Search for the cell housing the specified text and yield its [x, y] center coordinate. 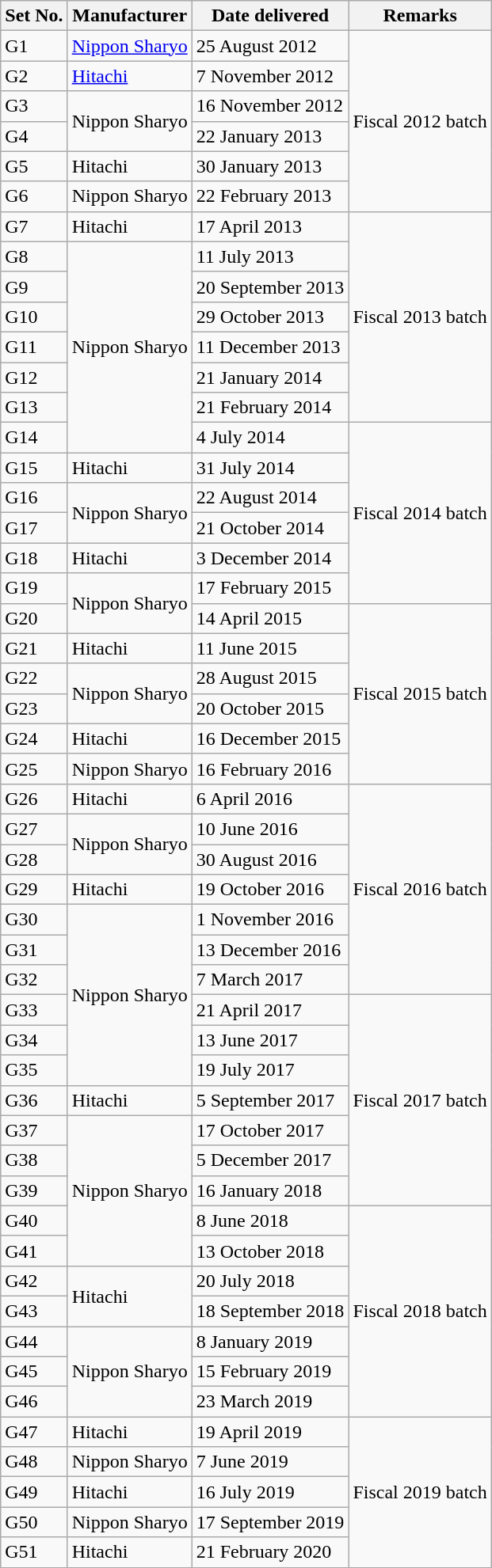
7 March 2017 [270, 980]
G37 [34, 1130]
22 January 2013 [270, 136]
G22 [34, 678]
16 November 2012 [270, 106]
18 September 2018 [270, 1311]
G48 [34, 1462]
G36 [34, 1100]
G9 [34, 287]
G13 [34, 408]
1 November 2016 [270, 920]
11 December 2013 [270, 347]
7 November 2012 [270, 76]
Fiscal 2012 batch [420, 121]
G28 [34, 859]
21 April 2017 [270, 1010]
G15 [34, 468]
G17 [34, 528]
G40 [34, 1221]
G19 [34, 588]
17 February 2015 [270, 588]
G44 [34, 1342]
Fiscal 2014 batch [420, 513]
13 June 2017 [270, 1040]
Fiscal 2018 batch [420, 1311]
19 July 2017 [270, 1070]
G43 [34, 1311]
G39 [34, 1190]
G47 [34, 1432]
31 July 2014 [270, 468]
Remarks [420, 16]
G10 [34, 317]
G12 [34, 378]
G6 [34, 196]
Fiscal 2019 batch [420, 1492]
G33 [34, 1010]
G25 [34, 769]
20 September 2013 [270, 287]
19 October 2016 [270, 890]
11 June 2015 [270, 648]
10 June 2016 [270, 829]
13 October 2018 [270, 1251]
G35 [34, 1070]
G5 [34, 166]
29 October 2013 [270, 317]
17 April 2013 [270, 226]
23 March 2019 [270, 1402]
16 January 2018 [270, 1190]
11 July 2013 [270, 256]
20 July 2018 [270, 1281]
Fiscal 2013 batch [420, 317]
G30 [34, 920]
17 October 2017 [270, 1130]
G42 [34, 1281]
G49 [34, 1492]
16 July 2019 [270, 1492]
21 October 2014 [270, 528]
20 October 2015 [270, 708]
G14 [34, 438]
G46 [34, 1402]
30 January 2013 [270, 166]
G16 [34, 498]
15 February 2019 [270, 1372]
G24 [34, 738]
30 August 2016 [270, 859]
G31 [34, 950]
G4 [34, 136]
13 December 2016 [270, 950]
Manufacturer [130, 16]
G38 [34, 1160]
Fiscal 2015 batch [420, 693]
6 April 2016 [270, 799]
16 February 2016 [270, 769]
5 September 2017 [270, 1100]
5 December 2017 [270, 1160]
G21 [34, 648]
G45 [34, 1372]
7 June 2019 [270, 1462]
G29 [34, 890]
Date delivered [270, 16]
17 September 2019 [270, 1522]
G32 [34, 980]
Fiscal 2017 batch [420, 1100]
19 April 2019 [270, 1432]
G34 [34, 1040]
G2 [34, 76]
G51 [34, 1552]
4 July 2014 [270, 438]
3 December 2014 [270, 558]
22 August 2014 [270, 498]
G27 [34, 829]
21 January 2014 [270, 378]
25 August 2012 [270, 46]
G41 [34, 1251]
21 February 2014 [270, 408]
G23 [34, 708]
G3 [34, 106]
G26 [34, 799]
21 February 2020 [270, 1552]
G1 [34, 46]
G18 [34, 558]
G8 [34, 256]
Set No. [34, 16]
8 June 2018 [270, 1221]
G50 [34, 1522]
28 August 2015 [270, 678]
G11 [34, 347]
14 April 2015 [270, 618]
22 February 2013 [270, 196]
8 January 2019 [270, 1342]
16 December 2015 [270, 738]
G7 [34, 226]
Fiscal 2016 batch [420, 889]
G20 [34, 618]
